Output the (x, y) coordinate of the center of the cell containing the given text.  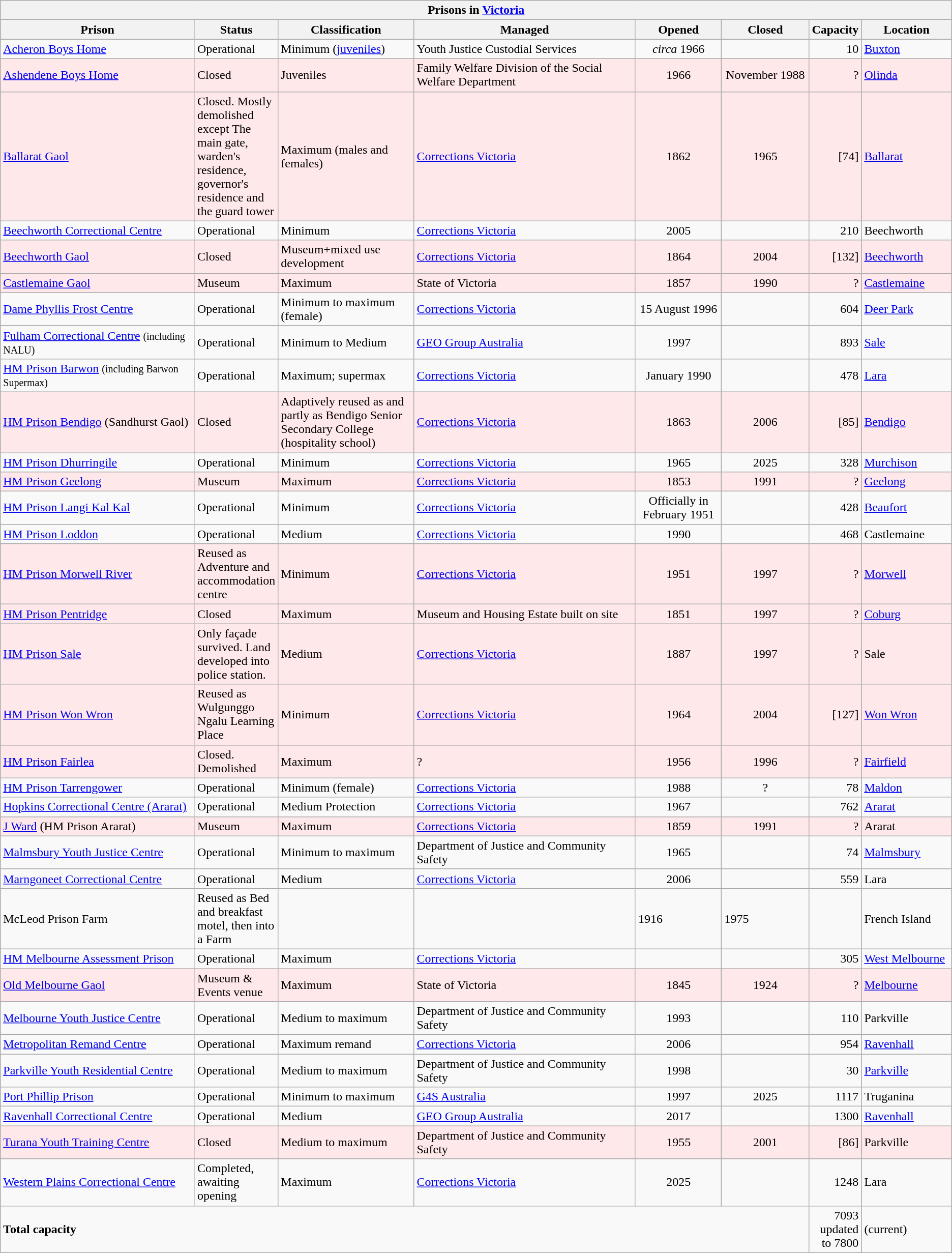
Beechworth Correctional Centre (98, 230)
1964 (678, 714)
468 (835, 534)
428 (835, 508)
Malmsbury Youth Justice Centre (98, 853)
Opened (678, 30)
Fulham Correctional Centre (including NALU) (98, 342)
circa 1966 (678, 49)
1924 (765, 985)
McLeod Prison Farm (98, 919)
Closed. Mostly demolished except The main gate, warden's residence, governor's residence and the guard tower (236, 156)
2005 (678, 230)
Ravenhall Correctional Centre (98, 1116)
10 (835, 49)
1862 (678, 156)
893 (835, 342)
Minimum (juveniles) (346, 49)
Family Welfare Division of the Social Welfare Department (525, 75)
Managed (525, 30)
1853 (678, 482)
Classification (346, 30)
Turana Youth Training Centre (98, 1143)
1975 (765, 919)
Prisons in Victoria (476, 10)
1117 (835, 1097)
1248 (835, 1182)
Won Wron (906, 714)
1859 (678, 826)
HM Prison Bendigo (Sandhurst Gaol) (98, 422)
HM Prison Geelong (98, 482)
Western Plains Correctional Centre (98, 1182)
954 (835, 1044)
Completed, awaiting opening (236, 1182)
Bendigo (906, 422)
Prison (98, 30)
Malmsbury (906, 853)
HM Prison Loddon (98, 534)
Minimum to maximum (female) (346, 309)
Metropolitan Remand Centre (98, 1044)
Beechworth Gaol (98, 256)
Museum+mixed use development (346, 256)
Melbourne (906, 985)
Maldon (906, 788)
HM Prison Morwell River (98, 574)
Fairfield (906, 761)
1951 (678, 574)
Marngoneet Correctional Centre (98, 879)
(current) (906, 1229)
559 (835, 879)
January 1990 (678, 375)
Ballarat Gaol (98, 156)
November 1988 (765, 75)
Minimum to Medium (346, 342)
604 (835, 309)
Buxton (906, 49)
Ashendene Boys Home (98, 75)
HM Prison Pentridge (98, 614)
West Melbourne (906, 958)
HM Prison Fairlea (98, 761)
Youth Justice Custodial Services (525, 49)
Maximum; supermax (346, 375)
1857 (678, 283)
Hopkins Correctional Centre (Ararat) (98, 807)
478 (835, 375)
Minimum (female) (346, 788)
J Ward (HM Prison Ararat) (98, 826)
Reused as Bed and breakfast motel, then into a Farm (236, 919)
[127] (835, 714)
French Island (906, 919)
1956 (678, 761)
Status (236, 30)
Ballarat (906, 156)
1988 (678, 788)
1863 (678, 422)
15 August 1996 (678, 309)
1916 (678, 919)
78 (835, 788)
[86] (835, 1143)
1996 (765, 761)
1864 (678, 256)
Acheron Boys Home (98, 49)
Medium Protection (346, 807)
Geelong (906, 482)
G4S Australia (525, 1097)
Castlemaine Gaol (98, 283)
Murchison (906, 462)
328 (835, 462)
1967 (678, 807)
HM Prison Dhurringile (98, 462)
HM Prison Langi Kal Kal (98, 508)
762 (835, 807)
HM Prison Tarrengower (98, 788)
110 (835, 1018)
Melbourne Youth Justice Centre (98, 1018)
2017 (678, 1116)
Total capacity (405, 1229)
Old Melbourne Gaol (98, 985)
210 (835, 230)
Museum & Events venue (236, 985)
Closed. Demolished (236, 761)
Maximum remand (346, 1044)
Adaptively reused as and partly as Bendigo Senior Secondary College (hospitality school) (346, 422)
Maximum (males and females) (346, 156)
1955 (678, 1143)
Dame Phyllis Frost Centre (98, 309)
Beaufort (906, 508)
HM Prison Sale (98, 654)
Truganina (906, 1097)
1993 (678, 1018)
HM Prison Barwon (including Barwon Supermax) (98, 375)
1300 (835, 1116)
7093 updated to 7800 (835, 1229)
Deer Park (906, 309)
Olinda (906, 75)
2001 (765, 1143)
1887 (678, 654)
Morwell (906, 574)
1966 (678, 75)
Location (906, 30)
[85] (835, 422)
Coburg (906, 614)
Only façade survived. Land developed into police station. (236, 654)
305 (835, 958)
30 (835, 1070)
[132] (835, 256)
Juveniles (346, 75)
Port Phillip Prison (98, 1097)
Reused as Wulgunggo Ngalu Learning Place (236, 714)
[74] (835, 156)
Museum and Housing Estate built on site (525, 614)
HM Melbourne Assessment Prison (98, 958)
Officially in February 1951 (678, 508)
Capacity (835, 30)
HM Prison Won Wron (98, 714)
74 (835, 853)
1998 (678, 1070)
Reused as Adventure and accommodation centre (236, 574)
1845 (678, 985)
1851 (678, 614)
Parkville Youth Residential Centre (98, 1070)
